For the text-containing cell, return its midpoint in [X, Y] coordinate format. 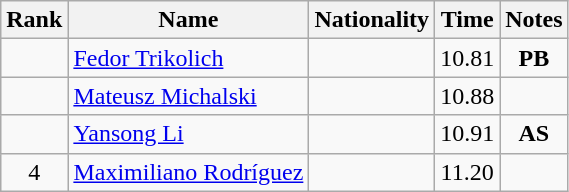
Yansong Li [188, 134]
Name [188, 20]
Notes [534, 20]
Maximiliano Rodríguez [188, 172]
10.91 [468, 134]
10.81 [468, 58]
Time [468, 20]
11.20 [468, 172]
Nationality [372, 20]
Mateusz Michalski [188, 96]
Fedor Trikolich [188, 58]
AS [534, 134]
4 [34, 172]
Rank [34, 20]
10.88 [468, 96]
PB [534, 58]
